Return the (X, Y) coordinate for the center point of the cell that contains the specified text.  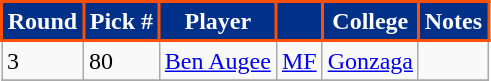
MF (299, 60)
Gonzaga (370, 60)
Round (43, 22)
College (370, 22)
Notes (453, 22)
Ben Augee (218, 60)
3 (43, 60)
80 (121, 60)
Pick # (121, 22)
Player (218, 22)
